Search for the cell housing the specified text and yield its [x, y] center coordinate. 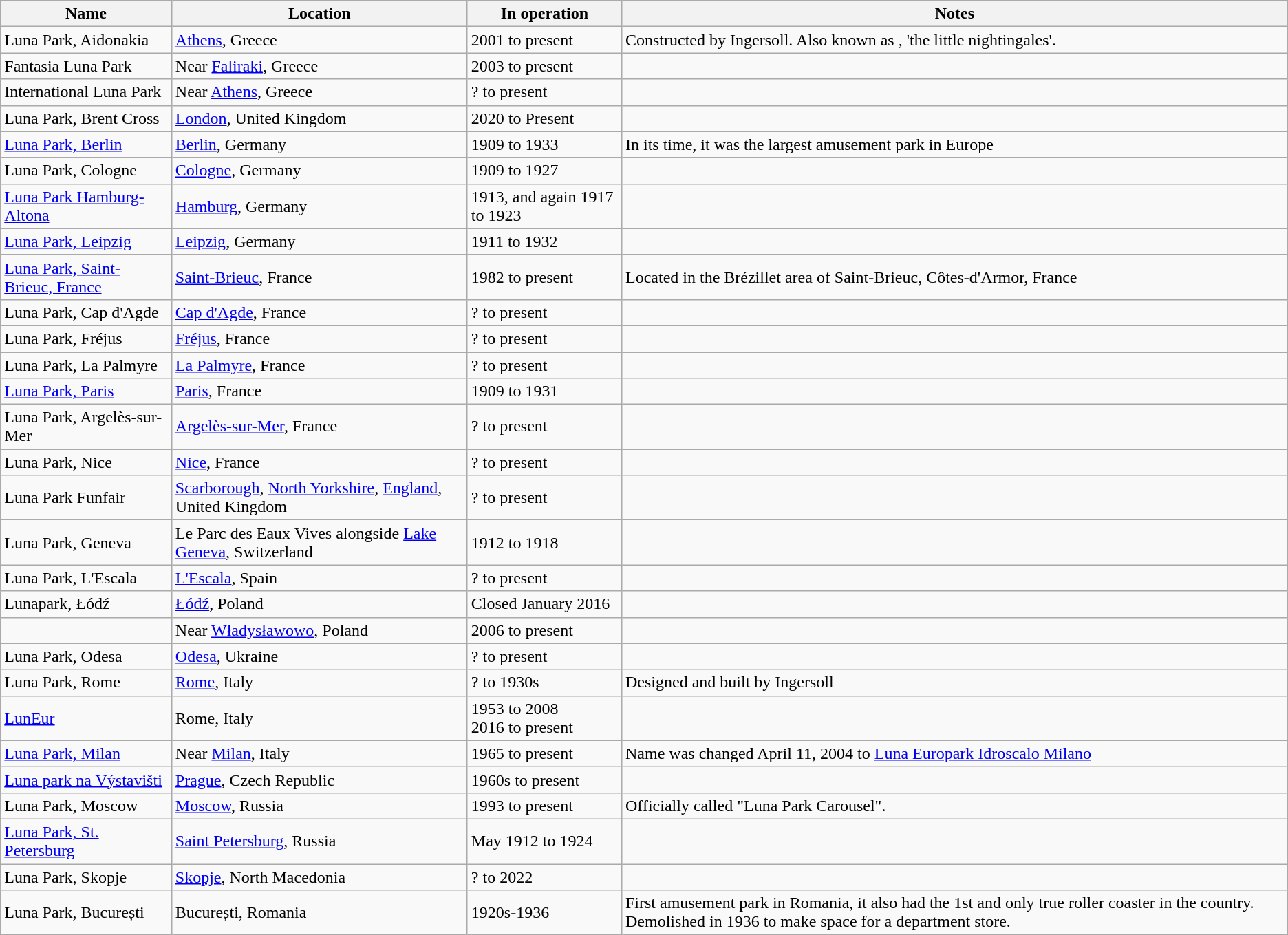
1909 to 1931 [544, 391]
Prague, Czech Republic [319, 780]
L'Escala, Spain [319, 578]
Near Milan, Italy [319, 753]
? to 2022 [544, 877]
Designed and built by Ingersoll [954, 683]
Luna Park, Aidonakia [87, 40]
Luna Park Hamburg-Altona [87, 206]
1953 to 20082016 to present [544, 718]
Paris, France [319, 391]
București, Romania [319, 912]
May 1912 to 1924 [544, 841]
In its time, it was the largest amusement park in Europe [954, 144]
Luna Park, Moscow [87, 806]
Location [319, 14]
1982 to present [544, 277]
Berlin, Germany [319, 144]
Saint Petersburg, Russia [319, 841]
Scarborough, North Yorkshire, England, United Kingdom [319, 498]
Officially called "Luna Park Carousel". [954, 806]
Notes [954, 14]
Luna Park, Cap d'Agde [87, 312]
Fantasia Luna Park [87, 66]
Luna Park, Saint-Brieuc, France [87, 277]
Saint-Brieuc, France [319, 277]
La Palmyre, France [319, 365]
Luna Park, La Palmyre [87, 365]
Luna Park, Paris [87, 391]
Near Władysławowo, Poland [319, 630]
1909 to 1927 [544, 171]
International Luna Park [87, 92]
Constructed by Ingersoll. Also known as , 'the little nightingales'. [954, 40]
2001 to present [544, 40]
Near Faliraki, Greece [319, 66]
Name was changed April 11, 2004 to Luna Europark Idroscalo Milano [954, 753]
Luna Park, Geneva [87, 542]
Luna Park, Milan [87, 753]
Luna park na Výstavišti [87, 780]
Cap d'Agde, France [319, 312]
Argelès-sur-Mer, France [319, 427]
Luna Park Funfair [87, 498]
Skopje, North Macedonia [319, 877]
Luna Park, Rome [87, 683]
Athens, Greece [319, 40]
Located in the Brézillet area of Saint-Brieuc, Côtes-d'Armor, France [954, 277]
Moscow, Russia [319, 806]
Luna Park, Fréjus [87, 338]
Fréjus, France [319, 338]
Cologne, Germany [319, 171]
Le Parc des Eaux Vives alongside Lake Geneva, Switzerland [319, 542]
1920s-1936 [544, 912]
Luna Park, Odesa [87, 656]
? to 1930s [544, 683]
Name [87, 14]
London, United Kingdom [319, 118]
1913, and again 1917 to 1923 [544, 206]
Luna Park, L'Escala [87, 578]
1965 to present [544, 753]
2006 to present [544, 630]
Nice, France [319, 462]
Luna Park, București [87, 912]
Luna Park, Nice [87, 462]
Hamburg, Germany [319, 206]
Luna Park, Skopje [87, 877]
Odesa, Ukraine [319, 656]
Closed January 2016 [544, 604]
1912 to 1918 [544, 542]
1960s to present [544, 780]
2020 to Present [544, 118]
Luna Park, Leipzig [87, 241]
1911 to 1932 [544, 241]
1993 to present [544, 806]
Near Athens, Greece [319, 92]
LunEur [87, 718]
Lunapark, Łódź [87, 604]
Leipzig, Germany [319, 241]
Luna Park, St. Petersburg [87, 841]
In operation [544, 14]
2003 to present [544, 66]
Luna Park, Argelès-sur-Mer [87, 427]
Luna Park, Berlin [87, 144]
Luna Park, Brent Cross [87, 118]
1909 to 1933 [544, 144]
Łódź, Poland [319, 604]
Luna Park, Cologne [87, 171]
